Search for the cell housing the specified text and yield its (x, y) center coordinate. 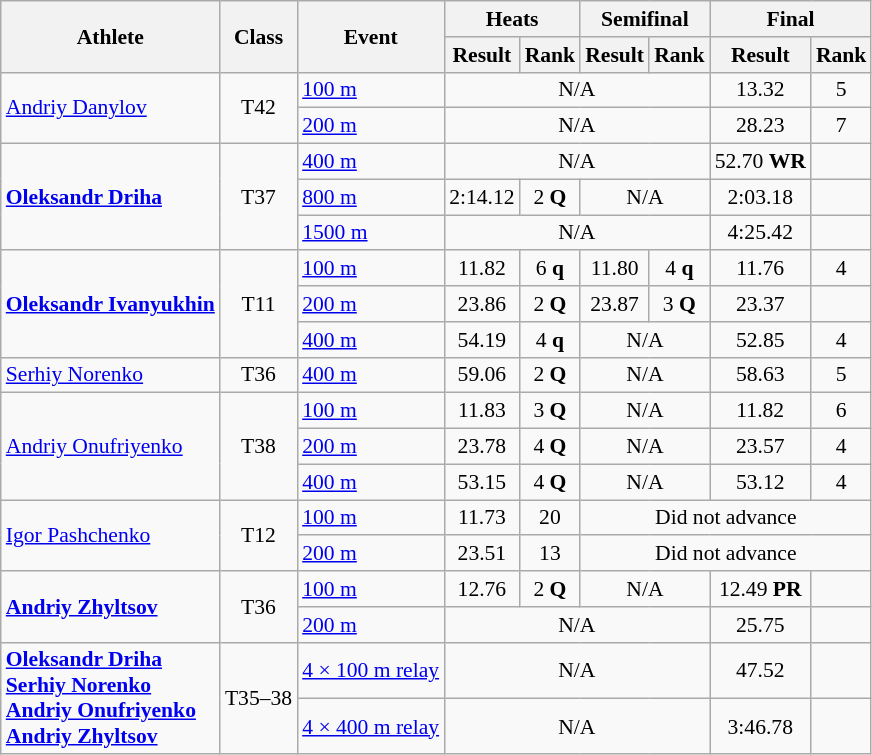
800 m (370, 197)
Event (370, 36)
Semifinal (644, 19)
Oleksandr Driha (110, 198)
4:25.42 (760, 233)
Final (791, 19)
1500 m (370, 233)
7 (842, 126)
47.52 (760, 670)
11.83 (482, 411)
3:46.78 (760, 726)
Oleksandr Ivanyukhin (110, 304)
59.06 (482, 375)
23.51 (482, 554)
11.76 (760, 269)
2:03.18 (760, 197)
23.86 (482, 304)
12.49 PR (760, 589)
T42 (258, 108)
T37 (258, 198)
52.85 (760, 340)
6 (842, 411)
T11 (258, 304)
23.57 (760, 447)
Heats (512, 19)
12.76 (482, 589)
23.87 (614, 304)
Class (258, 36)
6 q (550, 269)
T38 (258, 446)
Oleksandr Driha Serhiy Norenko Andriy Onufriyenko Andriy Zhyltsov (110, 698)
Igor Pashchenko (110, 536)
58.63 (760, 375)
2:14.12 (482, 197)
53.15 (482, 482)
13.32 (760, 90)
4 × 100 m relay (370, 670)
T12 (258, 536)
54.19 (482, 340)
Athlete (110, 36)
52.70 WR (760, 162)
Andriy Zhyltsov (110, 606)
11.73 (482, 518)
28.23 (760, 126)
23.78 (482, 447)
11.80 (614, 269)
Andriy Danylov (110, 108)
20 (550, 518)
4 × 400 m relay (370, 726)
Serhiy Norenko (110, 375)
25.75 (760, 625)
Andriy Onufriyenko (110, 446)
T35–38 (258, 698)
23.37 (760, 304)
53.12 (760, 482)
13 (550, 554)
